Determine the (x, y) coordinate at the center of the cell enclosing the given text.  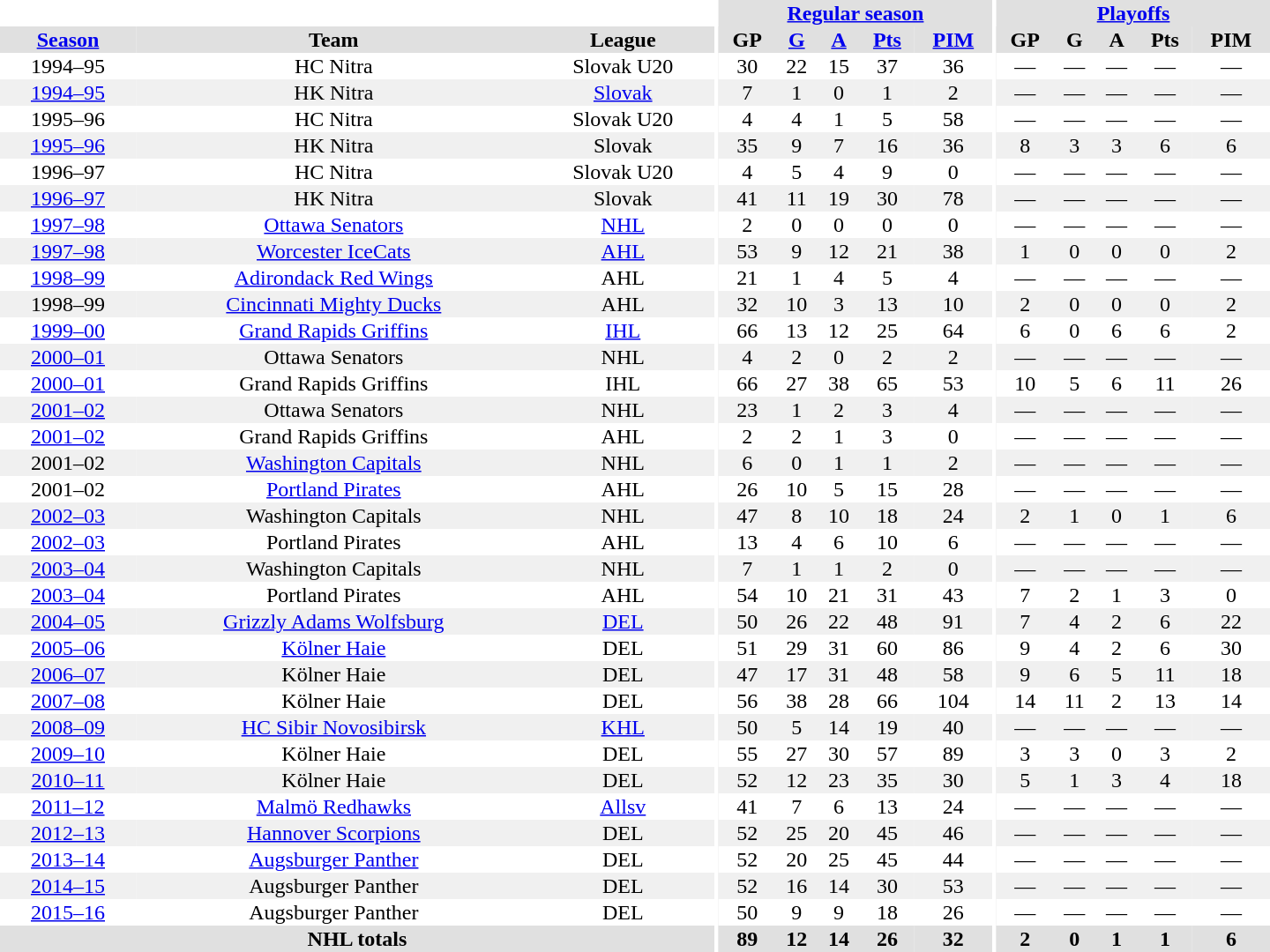
Grizzly Adams Wolfsburg (333, 621)
2009–10 (68, 754)
Season (68, 40)
League (623, 40)
2013–14 (68, 859)
43 (953, 595)
55 (747, 754)
2010–11 (68, 780)
54 (747, 595)
2011–12 (68, 807)
2008–09 (68, 727)
64 (953, 331)
104 (953, 701)
Playoffs (1133, 13)
NHL totals (357, 939)
2005–06 (68, 648)
KHL (623, 727)
2007–08 (68, 701)
Worcester IceCats (333, 251)
37 (887, 66)
Regular season (855, 13)
78 (953, 198)
57 (887, 754)
86 (953, 648)
Team (333, 40)
29 (796, 648)
Hannover Scorpions (333, 833)
2012–13 (68, 833)
46 (953, 833)
Adirondack Red Wings (333, 278)
Malmö Redhawks (333, 807)
Cincinnati Mighty Ducks (333, 304)
65 (887, 383)
HC Sibir Novosibirsk (333, 727)
60 (887, 648)
2006–07 (68, 674)
1999–00 (68, 331)
44 (953, 859)
17 (796, 674)
2015–16 (68, 912)
40 (953, 727)
Allsv (623, 807)
56 (747, 701)
2014–15 (68, 886)
91 (953, 621)
2004–05 (68, 621)
51 (747, 648)
